Find where the given text appears and provide that cell's center as (X, Y) coordinate. 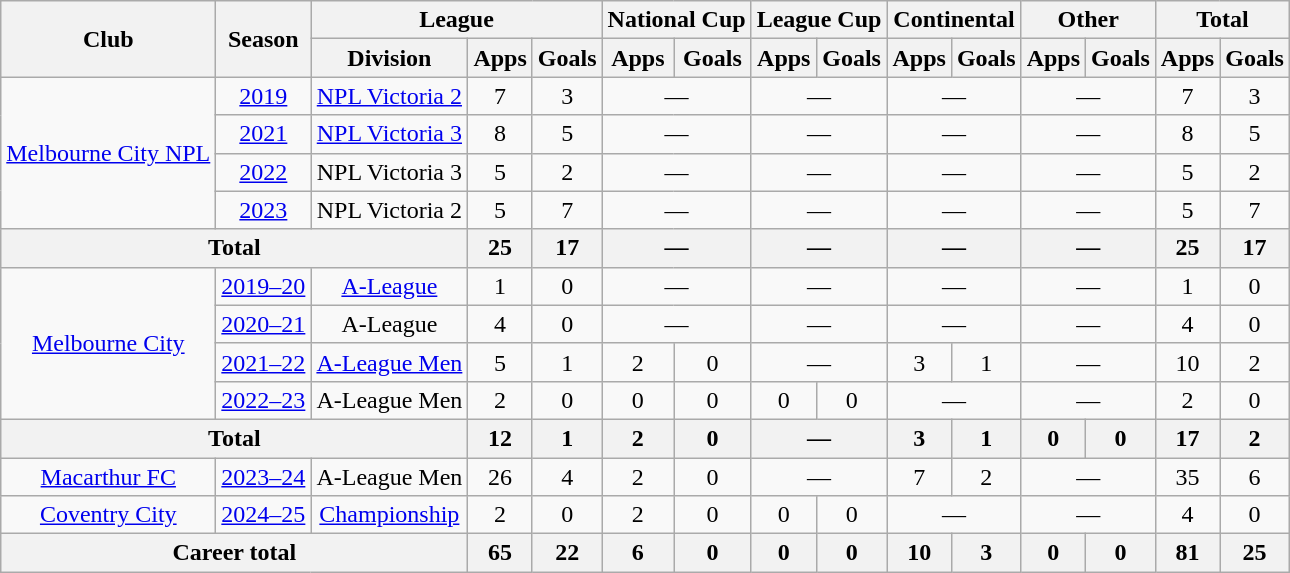
2020–21 (264, 324)
Continental (954, 20)
2023 (264, 210)
Coventry City (108, 515)
65 (500, 553)
Division (390, 58)
Club (108, 39)
Melbourne City (108, 343)
2024–25 (264, 515)
League Cup (819, 20)
35 (1187, 477)
2023–24 (264, 477)
Career total (234, 553)
Championship (390, 515)
Macarthur FC (108, 477)
2021 (264, 134)
Season (264, 39)
National Cup (676, 20)
Other (1088, 20)
12 (500, 438)
26 (500, 477)
2019 (264, 96)
Melbourne City NPL (108, 153)
2019–20 (264, 286)
2022 (264, 172)
2022–23 (264, 400)
2021–22 (264, 362)
22 (567, 553)
League (456, 20)
81 (1187, 553)
